For the text-containing cell, return its midpoint in [X, Y] coordinate format. 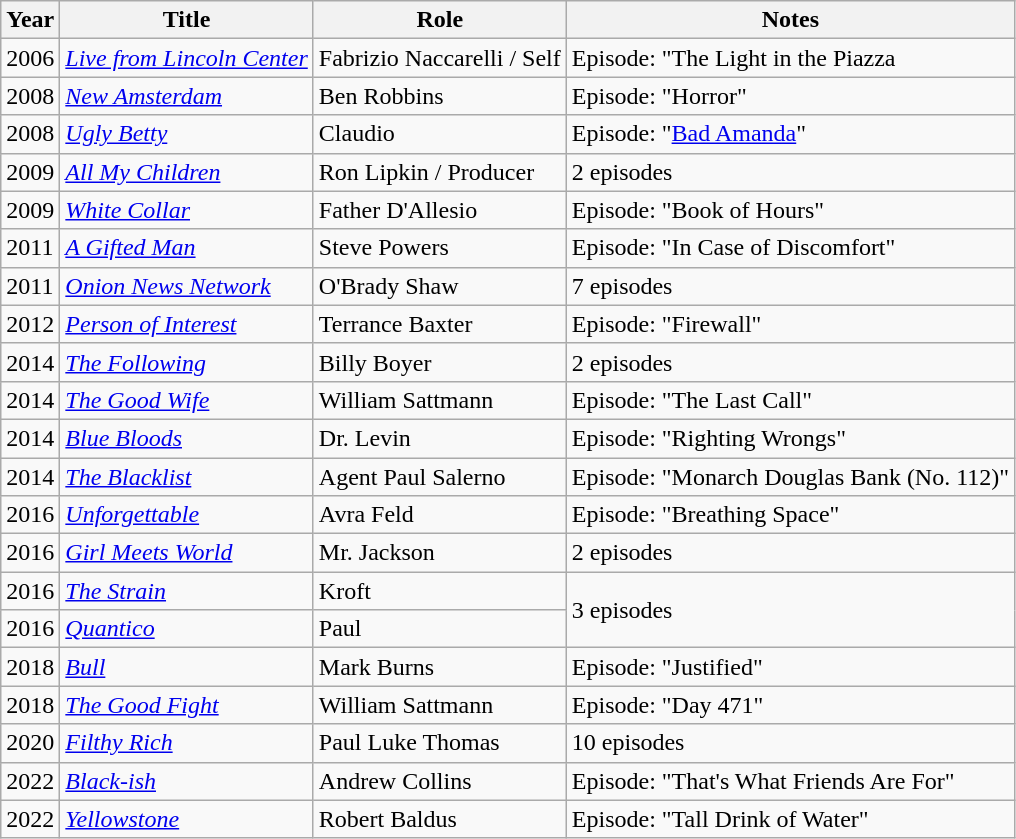
Fabrizio Naccarelli / Self [440, 58]
Dr. Levin [440, 438]
New Amsterdam [187, 96]
Andrew Collins [440, 781]
Bull [187, 667]
Claudio [440, 134]
Person of Interest [187, 324]
Blue Bloods [187, 438]
Episode: "Righting Wrongs" [790, 438]
Mark Burns [440, 667]
Paul [440, 629]
Yellowstone [187, 819]
Steve Powers [440, 248]
Father D'Allesio [440, 210]
Kroft [440, 591]
Year [30, 20]
Ben Robbins [440, 96]
Episode: "Book of Hours" [790, 210]
A Gifted Man [187, 248]
Episode: "Firewall" [790, 324]
Role [440, 20]
Ron Lipkin / Producer [440, 172]
3 episodes [790, 610]
Episode: "That's What Friends Are For" [790, 781]
O'Brady Shaw [440, 286]
Paul Luke Thomas [440, 743]
Episode: "Justified" [790, 667]
The Following [187, 362]
Quantico [187, 629]
Episode: "Bad Amanda" [790, 134]
White Collar [187, 210]
Episode: "Monarch Douglas Bank (No. 112)" [790, 477]
10 episodes [790, 743]
Black-ish [187, 781]
Unforgettable [187, 515]
The Good Wife [187, 400]
2020 [30, 743]
Episode: "Day 471" [790, 705]
Ugly Betty [187, 134]
Filthy Rich [187, 743]
Episode: "The Light in the Piazza [790, 58]
All My Children [187, 172]
The Blacklist [187, 477]
Terrance Baxter [440, 324]
Avra Feld [440, 515]
Episode: "Horror" [790, 96]
Billy Boyer [440, 362]
2006 [30, 58]
Robert Baldus [440, 819]
The Strain [187, 591]
Live from Lincoln Center [187, 58]
Episode: "Breathing Space" [790, 515]
Title [187, 20]
Onion News Network [187, 286]
Episode: "Tall Drink of Water" [790, 819]
Mr. Jackson [440, 553]
Girl Meets World [187, 553]
Episode: "In Case of Discomfort" [790, 248]
Notes [790, 20]
The Good Fight [187, 705]
2012 [30, 324]
7 episodes [790, 286]
Episode: "The Last Call" [790, 400]
Agent Paul Salerno [440, 477]
